Locate the cell with the specified text and output its (X, Y) center coordinate. 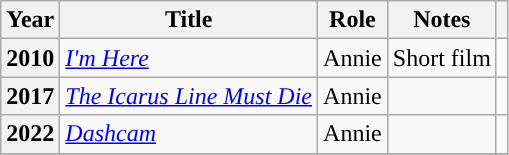
I'm Here (189, 58)
2022 (30, 134)
Short film (442, 58)
2017 (30, 96)
Title (189, 20)
Notes (442, 20)
2010 (30, 58)
Role (353, 20)
The Icarus Line Must Die (189, 96)
Year (30, 20)
Dashcam (189, 134)
